Return the (X, Y) coordinate for the center point of the cell that contains the specified text.  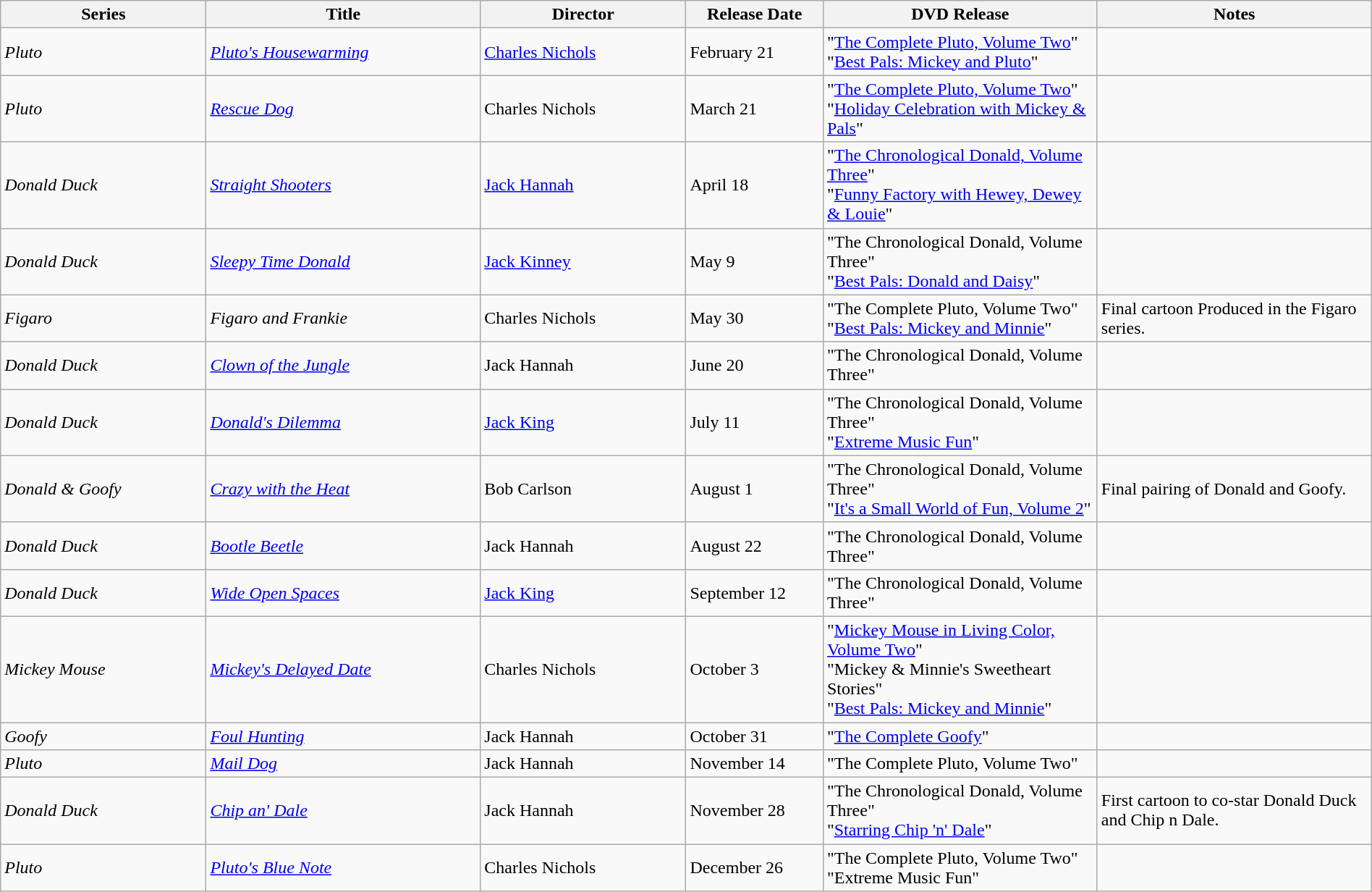
Goofy (103, 736)
February 21 (754, 52)
Mickey Mouse (103, 669)
Pluto's Blue Note (343, 867)
"The Complete Pluto, Volume Two" "Extreme Music Fun" (960, 867)
Sleepy Time Donald (343, 261)
"The Complete Pluto, Volume Two" (960, 764)
Jack Kinney (583, 261)
October 3 (754, 669)
September 12 (754, 592)
Clown of the Jungle (343, 365)
Bob Carlson (583, 489)
Donald's Dilemma (343, 422)
Director (583, 14)
Donald & Goofy (103, 489)
"The Chronological Donald, Volume Three" "Funny Factory with Hewey, Dewey & Louie" (960, 185)
Mickey's Delayed Date (343, 669)
"The Chronological Donald, Volume Three" "Best Pals: Donald and Daisy" (960, 261)
"The Complete Goofy" (960, 736)
First cartoon to co-star Donald Duck and Chip n Dale. (1235, 811)
Series (103, 14)
"Mickey Mouse in Living Color, Volume Two" "Mickey & Minnie's Sweetheart Stories" "Best Pals: Mickey and Minnie" (960, 669)
Pluto's Housewarming (343, 52)
Figaro (103, 319)
Mail Dog (343, 764)
August 1 (754, 489)
"The Chronological Donald, Volume Three" "Extreme Music Fun" (960, 422)
Title (343, 14)
Final cartoon Produced in the Figaro series. (1235, 319)
Chip an' Dale (343, 811)
June 20 (754, 365)
May 30 (754, 319)
December 26 (754, 867)
March 21 (754, 109)
Crazy with the Heat (343, 489)
"The Complete Pluto, Volume Two" "Best Pals: Mickey and Minnie" (960, 319)
July 11 (754, 422)
November 14 (754, 764)
August 22 (754, 546)
"The Chronological Donald, Volume Three" "Starring Chip 'n' Dale" (960, 811)
Release Date (754, 14)
Wide Open Spaces (343, 592)
May 9 (754, 261)
"The Complete Pluto, Volume Two" "Holiday Celebration with Mickey & Pals" (960, 109)
Bootle Beetle (343, 546)
Straight Shooters (343, 185)
"The Complete Pluto, Volume Two" "Best Pals: Mickey and Pluto" (960, 52)
"The Chronological Donald, Volume Three" "It's a Small World of Fun, Volume 2" (960, 489)
April 18 (754, 185)
Foul Hunting (343, 736)
Final pairing of Donald and Goofy. (1235, 489)
October 31 (754, 736)
Notes (1235, 14)
DVD Release (960, 14)
Figaro and Frankie (343, 319)
November 28 (754, 811)
Rescue Dog (343, 109)
